Extract the (X, Y) coordinate from the center of the cell holding the provided text.  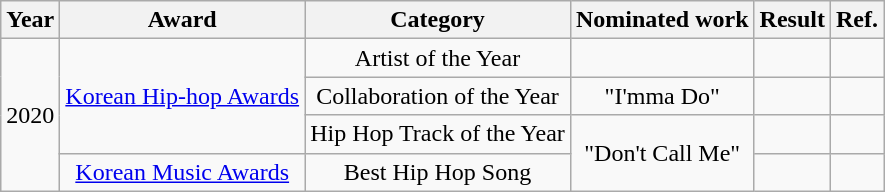
Result (792, 20)
"Don't Call Me" (662, 153)
Category (438, 20)
Best Hip Hop Song (438, 172)
Korean Hip-hop Awards (182, 96)
Award (182, 20)
Year (30, 20)
"I'mma Do" (662, 96)
Artist of the Year (438, 58)
Nominated work (662, 20)
Ref. (856, 20)
Korean Music Awards (182, 172)
2020 (30, 115)
Hip Hop Track of the Year (438, 134)
Collaboration of the Year (438, 96)
